Detect which cell encompasses the target text, then output its [x, y] center coordinate. 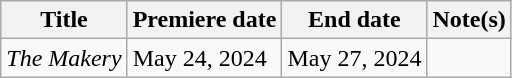
May 27, 2024 [354, 58]
Premiere date [204, 20]
Title [64, 20]
Note(s) [469, 20]
May 24, 2024 [204, 58]
End date [354, 20]
The Makery [64, 58]
